For the text-containing cell, return its midpoint in (X, Y) coordinate format. 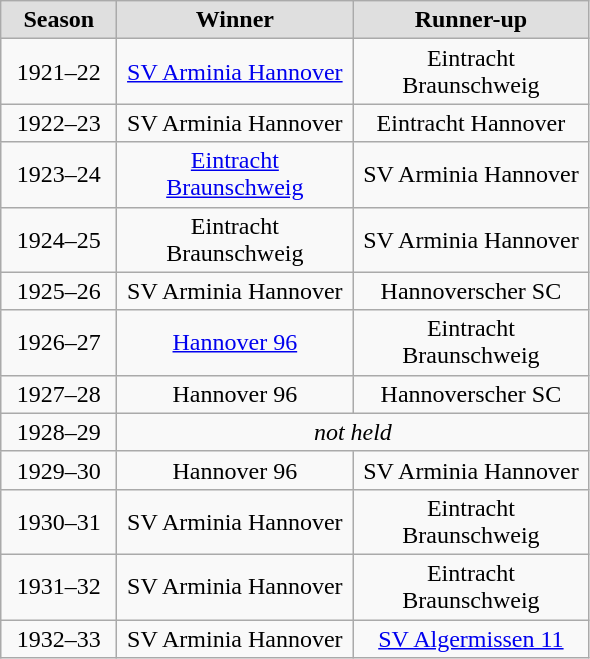
1926–27 (59, 342)
1924–25 (59, 240)
not held (353, 432)
Winner (235, 20)
1927–28 (59, 394)
1922–23 (59, 123)
1923–24 (59, 174)
1928–29 (59, 432)
1929–30 (59, 470)
1932–33 (59, 639)
1931–32 (59, 586)
Season (59, 20)
SV Algermissen 11 (471, 639)
1921–22 (59, 72)
Runner-up (471, 20)
1925–26 (59, 291)
1930–31 (59, 522)
Eintracht Hannover (471, 123)
